Scan for the cell matching the given text and deliver its (X, Y) coordinate at center. 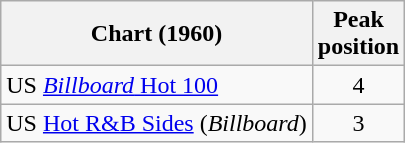
3 (358, 123)
US Billboard Hot 100 (157, 85)
Chart (1960) (157, 34)
US Hot R&B Sides (Billboard) (157, 123)
Peakposition (358, 34)
4 (358, 85)
